Provide the [x, y] coordinate of the cell's center where the given text is located.  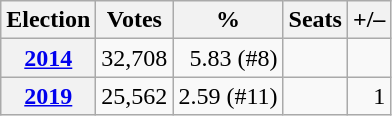
1 [368, 96]
5.83 (#8) [228, 58]
25,562 [134, 96]
2014 [48, 58]
2019 [48, 96]
Election [48, 20]
32,708 [134, 58]
% [228, 20]
Votes [134, 20]
Seats [315, 20]
2.59 (#11) [228, 96]
+/– [368, 20]
